Find where the given text appears and provide that cell's center as (x, y) coordinate. 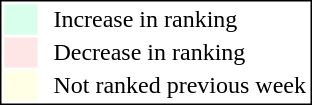
Not ranked previous week (180, 85)
Decrease in ranking (180, 53)
Increase in ranking (180, 19)
